Return the [X, Y] coordinate for the center point of the cell that contains the specified text.  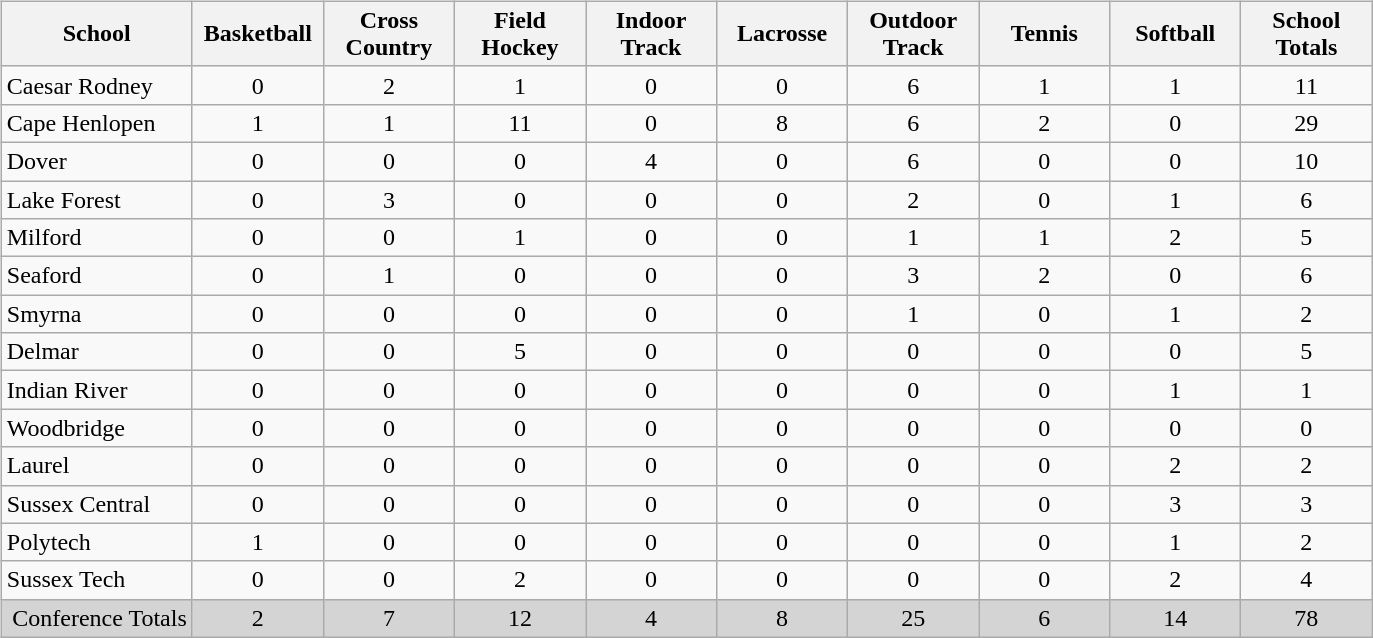
Seaford [96, 276]
Laurel [96, 466]
12 [520, 618]
25 [914, 618]
Smyrna [96, 314]
Milford [96, 238]
Sussex Central [96, 504]
Field Hockey [520, 34]
Conference Totals [96, 618]
Cross Country [388, 34]
Basketball [258, 34]
Indian River [96, 390]
Lacrosse [782, 34]
Polytech [96, 542]
Softball [1176, 34]
Caesar Rodney [96, 85]
School Totals [1306, 34]
78 [1306, 618]
10 [1306, 161]
Woodbridge [96, 428]
29 [1306, 123]
School [96, 34]
14 [1176, 618]
Cape Henlopen [96, 123]
Dover [96, 161]
Tennis [1044, 34]
Delmar [96, 352]
7 [388, 618]
Sussex Tech [96, 580]
Outdoor Track [914, 34]
Lake Forest [96, 199]
Indoor Track [652, 34]
